Provide the [X, Y] coordinate of the cell's center where the given text is located.  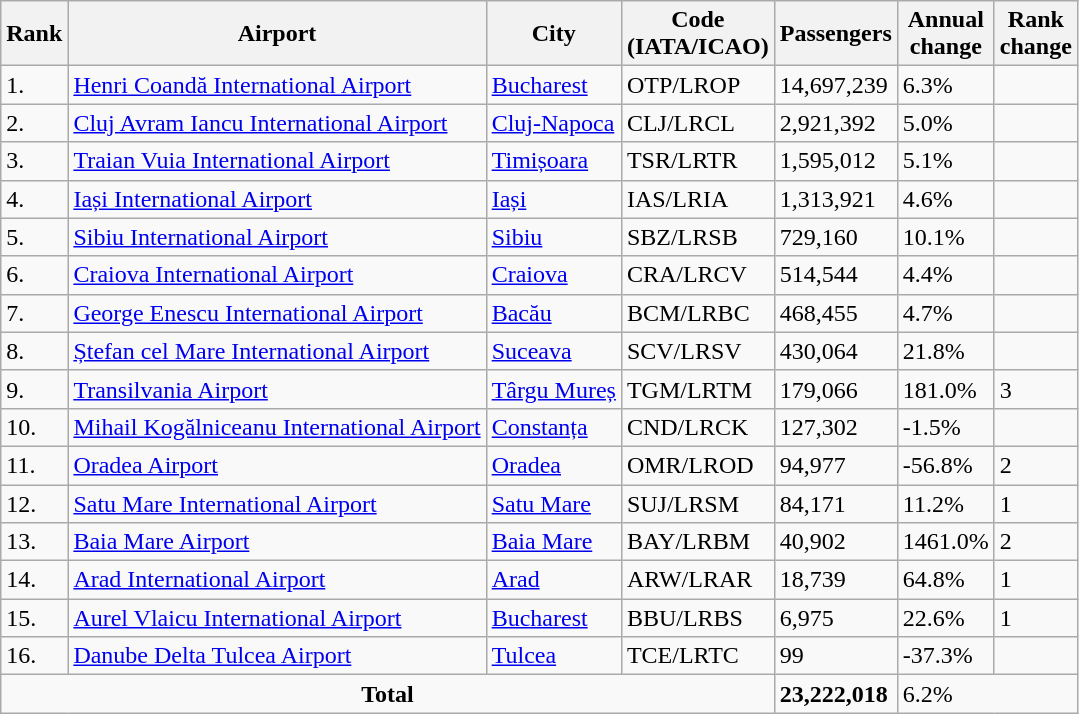
11. [34, 465]
9. [34, 389]
Baia Mare [554, 542]
CND/LRCK [698, 427]
1,595,012 [836, 161]
10.1% [946, 237]
4.7% [946, 313]
22.6% [946, 618]
OTP/LROP [698, 85]
Henri Coandă International Airport [277, 85]
ARW/LRAR [698, 580]
99 [836, 656]
Mihail Kogălniceanu International Airport [277, 427]
4.6% [946, 199]
179,066 [836, 389]
430,064 [836, 351]
1. [34, 85]
6. [34, 275]
Arad [554, 580]
Code(IATA/ICAO) [698, 34]
3. [34, 161]
5. [34, 237]
Sibiu International Airport [277, 237]
7. [34, 313]
11.2% [946, 503]
514,544 [836, 275]
94,977 [836, 465]
TSR/LRTR [698, 161]
40,902 [836, 542]
8. [34, 351]
14. [34, 580]
3 [1036, 389]
13. [34, 542]
Annualchange [946, 34]
468,455 [836, 313]
6,975 [836, 618]
Iași [554, 199]
5.1% [946, 161]
IAS/LRIA [698, 199]
SCV/LRSV [698, 351]
84,171 [836, 503]
Rankchange [1036, 34]
Cluj Avram Iancu International Airport [277, 123]
CLJ/LRCL [698, 123]
TCE/LRTC [698, 656]
2,921,392 [836, 123]
Transilvania Airport [277, 389]
-37.3% [946, 656]
181.0% [946, 389]
16. [34, 656]
18,739 [836, 580]
BCM/LRBC [698, 313]
-1.5% [946, 427]
BAY/LRBM [698, 542]
Târgu Mureș [554, 389]
2. [34, 123]
Constanța [554, 427]
6.3% [946, 85]
Craiova [554, 275]
Rank [34, 34]
Arad International Airport [277, 580]
Bacău [554, 313]
Iași International Airport [277, 199]
10. [34, 427]
Craiova International Airport [277, 275]
6.2% [987, 694]
-56.8% [946, 465]
SUJ/LRSM [698, 503]
Ștefan cel Mare International Airport [277, 351]
Suceava [554, 351]
14,697,239 [836, 85]
729,160 [836, 237]
City [554, 34]
Airport [277, 34]
Timișoara [554, 161]
127,302 [836, 427]
Total [388, 694]
BBU/LRBS [698, 618]
Aurel Vlaicu International Airport [277, 618]
Traian Vuia International Airport [277, 161]
Cluj-Napoca [554, 123]
Sibiu [554, 237]
Danube Delta Tulcea Airport [277, 656]
Tulcea [554, 656]
SBZ/LRSB [698, 237]
12. [34, 503]
Baia Mare Airport [277, 542]
5.0% [946, 123]
4.4% [946, 275]
1,313,921 [836, 199]
Satu Mare [554, 503]
15. [34, 618]
64.8% [946, 580]
CRA/LRCV [698, 275]
1461.0% [946, 542]
Oradea Airport [277, 465]
Passengers [836, 34]
TGM/LRTM [698, 389]
4. [34, 199]
21.8% [946, 351]
23,222,018 [836, 694]
OMR/LROD [698, 465]
Satu Mare International Airport [277, 503]
Oradea [554, 465]
George Enescu International Airport [277, 313]
